Extract the [X, Y] coordinate from the center of the cell holding the provided text.  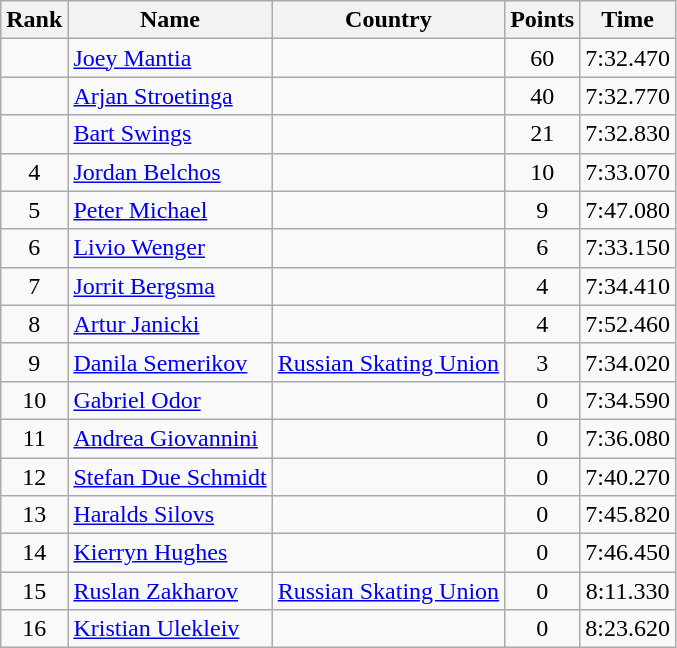
13 [34, 515]
5 [34, 210]
Haralds Silovs [170, 515]
Artur Janicki [170, 324]
7:32.770 [628, 96]
Danila Semerikov [170, 362]
Kristian Ulekleiv [170, 629]
7:34.410 [628, 286]
Country [388, 20]
15 [34, 591]
40 [542, 96]
Kierryn Hughes [170, 553]
Gabriel Odor [170, 400]
Livio Wenger [170, 248]
16 [34, 629]
Jordan Belchos [170, 172]
7:46.450 [628, 553]
12 [34, 477]
21 [542, 134]
7:33.070 [628, 172]
Peter Michael [170, 210]
Ruslan Zakharov [170, 591]
8:11.330 [628, 591]
Stefan Due Schmidt [170, 477]
7:47.080 [628, 210]
Rank [34, 20]
Andrea Giovannini [170, 438]
7:32.830 [628, 134]
8 [34, 324]
Bart Swings [170, 134]
7:34.020 [628, 362]
14 [34, 553]
7:52.460 [628, 324]
7 [34, 286]
60 [542, 58]
7:36.080 [628, 438]
7:40.270 [628, 477]
Name [170, 20]
Points [542, 20]
8:23.620 [628, 629]
7:45.820 [628, 515]
Time [628, 20]
Jorrit Bergsma [170, 286]
11 [34, 438]
7:33.150 [628, 248]
7:34.590 [628, 400]
7:32.470 [628, 58]
3 [542, 362]
Arjan Stroetinga [170, 96]
Joey Mantia [170, 58]
